Extract the (x, y) coordinate from the center of the cell holding the provided text.  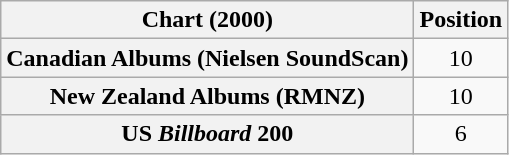
Position (461, 20)
6 (461, 134)
Canadian Albums (Nielsen SoundScan) (208, 58)
Chart (2000) (208, 20)
New Zealand Albums (RMNZ) (208, 96)
US Billboard 200 (208, 134)
